Find where the given text appears and provide that cell's center as (X, Y) coordinate. 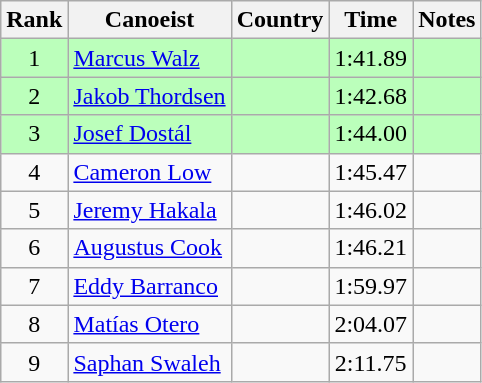
1 (34, 58)
Eddy Barranco (150, 286)
Josef Dostál (150, 134)
Time (371, 20)
5 (34, 210)
Jakob Thordsen (150, 96)
Matías Otero (150, 324)
1:59.97 (371, 286)
1:42.68 (371, 96)
Augustus Cook (150, 248)
1:46.02 (371, 210)
7 (34, 286)
Country (280, 20)
Saphan Swaleh (150, 362)
1:45.47 (371, 172)
Jeremy Hakala (150, 210)
9 (34, 362)
2:04.07 (371, 324)
6 (34, 248)
Notes (447, 20)
8 (34, 324)
4 (34, 172)
2:11.75 (371, 362)
1:41.89 (371, 58)
Marcus Walz (150, 58)
2 (34, 96)
Cameron Low (150, 172)
1:44.00 (371, 134)
Rank (34, 20)
Canoeist (150, 20)
3 (34, 134)
1:46.21 (371, 248)
